For the text-containing cell, return its midpoint in [x, y] coordinate format. 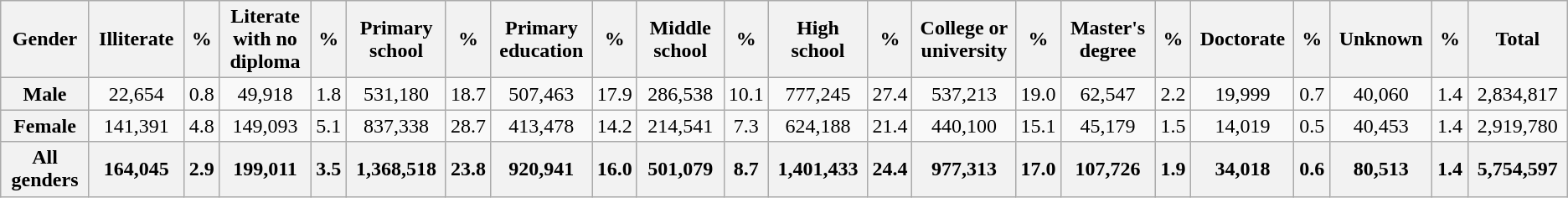
777,245 [818, 94]
21.4 [890, 126]
5.1 [328, 126]
Literate with no diploma [265, 39]
2.2 [1173, 94]
Master's degree [1107, 39]
164,045 [136, 169]
62,547 [1107, 94]
All genders [45, 169]
1.9 [1173, 169]
4.8 [201, 126]
15.1 [1039, 126]
Primary education [541, 39]
24.4 [890, 169]
2.9 [201, 169]
19,999 [1243, 94]
40,453 [1381, 126]
501,079 [680, 169]
17.0 [1039, 169]
40,060 [1381, 94]
14.2 [615, 126]
413,478 [541, 126]
624,188 [818, 126]
531,180 [397, 94]
1,368,518 [397, 169]
49,918 [265, 94]
Male [45, 94]
149,093 [265, 126]
27.4 [890, 94]
2,834,817 [1518, 94]
8.7 [745, 169]
286,538 [680, 94]
1.5 [1173, 126]
199,011 [265, 169]
920,941 [541, 169]
0.5 [1312, 126]
28.7 [467, 126]
0.7 [1312, 94]
Gender [45, 39]
214,541 [680, 126]
440,100 [964, 126]
977,313 [964, 169]
837,338 [397, 126]
0.8 [201, 94]
Middle school [680, 39]
High school [818, 39]
141,391 [136, 126]
Doctorate [1243, 39]
18.7 [467, 94]
7.3 [745, 126]
3.5 [328, 169]
0.6 [1312, 169]
22,654 [136, 94]
College or university [964, 39]
10.1 [745, 94]
16.0 [615, 169]
34,018 [1243, 169]
5,754,597 [1518, 169]
107,726 [1107, 169]
80,513 [1381, 169]
2,919,780 [1518, 126]
Illiterate [136, 39]
14,019 [1243, 126]
Female [45, 126]
17.9 [615, 94]
537,213 [964, 94]
45,179 [1107, 126]
Unknown [1381, 39]
19.0 [1039, 94]
Total [1518, 39]
1.8 [328, 94]
23.8 [467, 169]
Primary school [397, 39]
1,401,433 [818, 169]
507,463 [541, 94]
